Determine the (X, Y) coordinate at the center of the cell enclosing the given text.  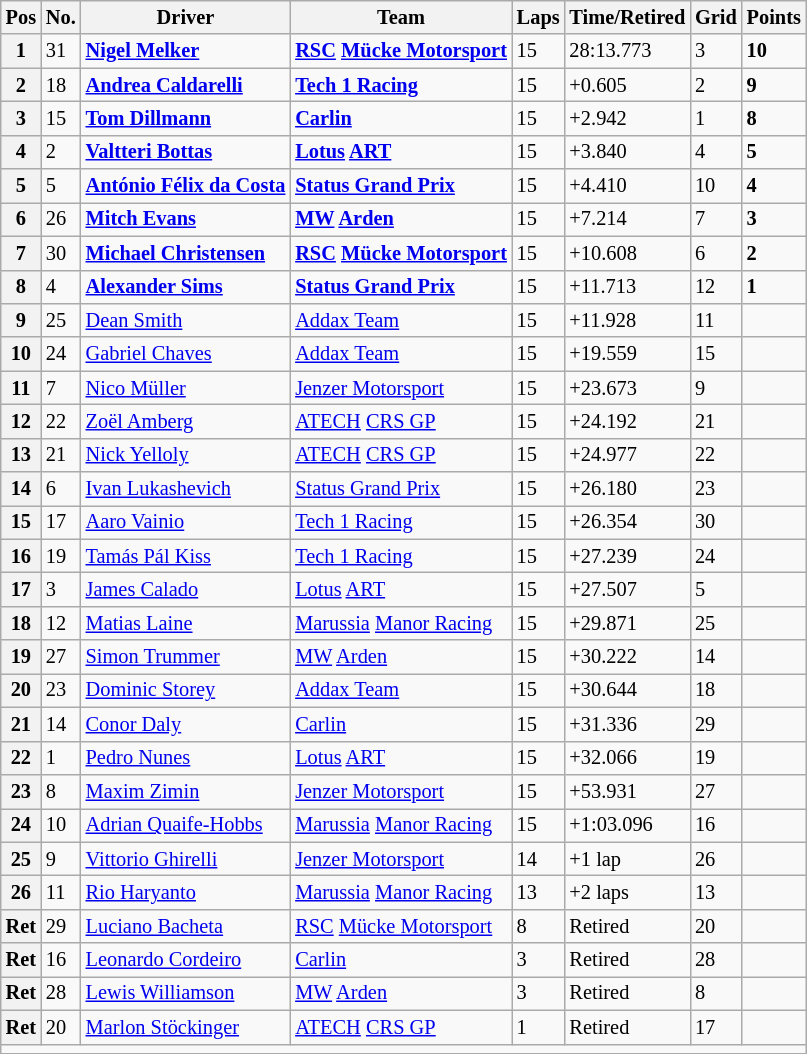
Nick Yelloly (186, 455)
Valtteri Bottas (186, 152)
Lewis Williamson (186, 993)
+11.928 (628, 320)
Nigel Melker (186, 51)
Pos (21, 17)
+24.977 (628, 455)
+7.214 (628, 219)
Zoël Amberg (186, 421)
Rio Haryanto (186, 892)
Adrian Quaife-Hobbs (186, 825)
Simon Trummer (186, 657)
+2 laps (628, 892)
Michael Christensen (186, 253)
Conor Daly (186, 724)
+31.336 (628, 724)
Ivan Lukashevich (186, 489)
Dominic Storey (186, 690)
+27.507 (628, 589)
Time/Retired (628, 17)
+10.608 (628, 253)
+30.644 (628, 690)
Matias Laine (186, 623)
António Félix da Costa (186, 186)
+23.673 (628, 388)
Andrea Caldarelli (186, 85)
+53.931 (628, 791)
Pedro Nunes (186, 758)
+1 lap (628, 859)
Alexander Sims (186, 287)
Dean Smith (186, 320)
+1:03.096 (628, 825)
+30.222 (628, 657)
Tom Dillmann (186, 118)
+32.066 (628, 758)
Aaro Vainio (186, 522)
Mitch Evans (186, 219)
+24.192 (628, 421)
No. (61, 17)
+26.354 (628, 522)
+27.239 (628, 556)
Vittorio Ghirelli (186, 859)
Luciano Bacheta (186, 926)
Gabriel Chaves (186, 354)
+29.871 (628, 623)
James Calado (186, 589)
Driver (186, 17)
Leonardo Cordeiro (186, 960)
Team (400, 17)
+11.713 (628, 287)
Points (774, 17)
+2.942 (628, 118)
+4.410 (628, 186)
+26.180 (628, 489)
+0.605 (628, 85)
Maxim Zimin (186, 791)
28:13.773 (628, 51)
Marlon Stöckinger (186, 1027)
Laps (538, 17)
31 (61, 51)
+19.559 (628, 354)
Grid (716, 17)
Nico Müller (186, 388)
Tamás Pál Kiss (186, 556)
+3.840 (628, 152)
